Find where the given text appears and provide that cell's center as [x, y] coordinate. 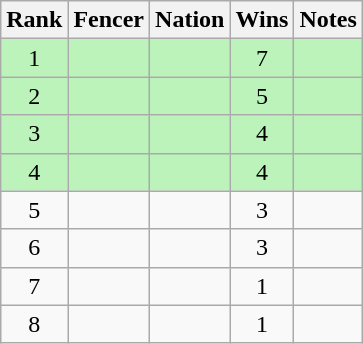
8 [34, 324]
Notes [328, 20]
6 [34, 248]
Fencer [109, 20]
Wins [262, 20]
Rank [34, 20]
Nation [190, 20]
2 [34, 96]
